Find where the given text appears and provide that cell's center as (x, y) coordinate. 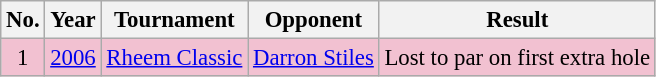
Darron Stiles (314, 58)
1 (23, 58)
Year (73, 20)
Result (517, 20)
Opponent (314, 20)
No. (23, 20)
Lost to par on first extra hole (517, 58)
Tournament (174, 20)
2006 (73, 58)
Rheem Classic (174, 58)
